Return the [X, Y] coordinate for the center point of the cell that contains the specified text.  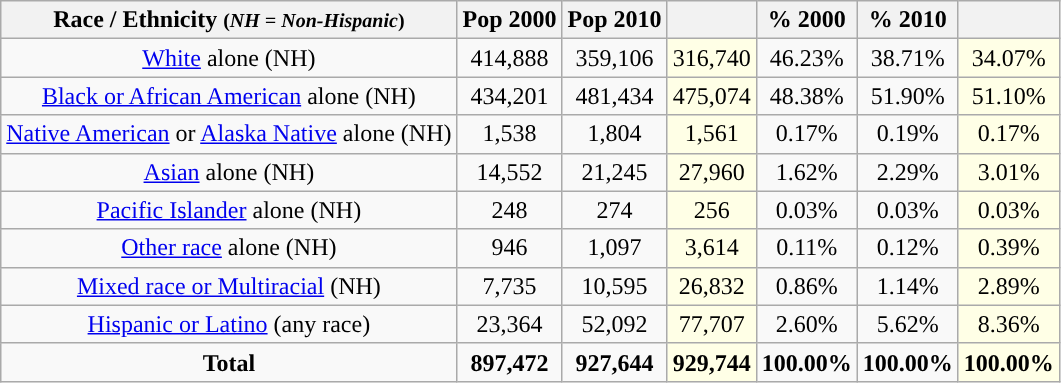
38.71% [908, 58]
897,472 [510, 362]
0.39% [1008, 248]
274 [614, 210]
2.29% [908, 172]
481,434 [614, 96]
77,707 [712, 324]
929,744 [712, 362]
248 [510, 210]
359,106 [614, 58]
Native American or Alaska Native alone (NH) [229, 134]
3,614 [712, 248]
0.12% [908, 248]
Pacific Islander alone (NH) [229, 210]
21,245 [614, 172]
Total [229, 362]
23,364 [510, 324]
51.10% [1008, 96]
White alone (NH) [229, 58]
Pop 2010 [614, 20]
Black or African American alone (NH) [229, 96]
51.90% [908, 96]
2.60% [806, 324]
475,074 [712, 96]
46.23% [806, 58]
Pop 2000 [510, 20]
Hispanic or Latino (any race) [229, 324]
48.38% [806, 96]
434,201 [510, 96]
0.86% [806, 286]
Other race alone (NH) [229, 248]
0.11% [806, 248]
414,888 [510, 58]
% 2010 [908, 20]
Mixed race or Multiracial (NH) [229, 286]
27,960 [712, 172]
1.14% [908, 286]
316,740 [712, 58]
14,552 [510, 172]
946 [510, 248]
3.01% [1008, 172]
1,538 [510, 134]
Race / Ethnicity (NH = Non-Hispanic) [229, 20]
1.62% [806, 172]
% 2000 [806, 20]
7,735 [510, 286]
26,832 [712, 286]
Asian alone (NH) [229, 172]
1,804 [614, 134]
10,595 [614, 286]
0.19% [908, 134]
1,561 [712, 134]
8.36% [1008, 324]
927,644 [614, 362]
1,097 [614, 248]
5.62% [908, 324]
256 [712, 210]
2.89% [1008, 286]
52,092 [614, 324]
34.07% [1008, 58]
